Scan for the cell matching the given text and deliver its (X, Y) coordinate at center. 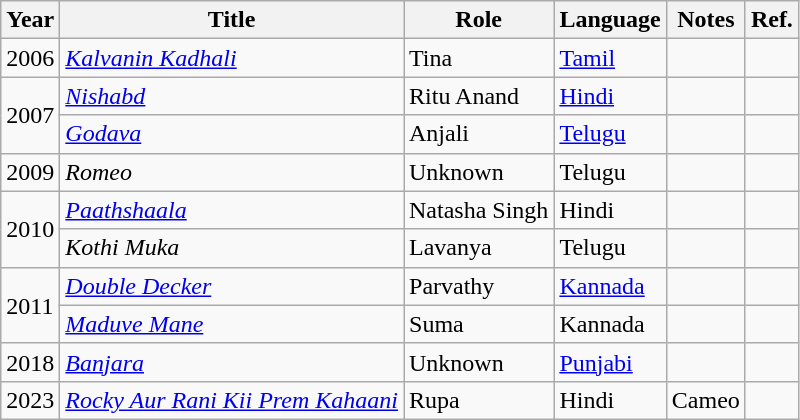
2023 (30, 400)
Ref. (772, 20)
Tina (479, 58)
Rocky Aur Rani Kii Prem Kahaani (232, 400)
Rupa (479, 400)
Anjali (479, 134)
Nishabd (232, 96)
2018 (30, 362)
Title (232, 20)
Lavanya (479, 248)
Suma (479, 324)
Year (30, 20)
Kothi Muka (232, 248)
Banjara (232, 362)
Double Decker (232, 286)
Romeo (232, 172)
2006 (30, 58)
Tamil (610, 58)
Ritu Anand (479, 96)
Godava (232, 134)
2010 (30, 229)
Maduve Mane (232, 324)
2011 (30, 305)
2009 (30, 172)
2007 (30, 115)
Paathshaala (232, 210)
Notes (706, 20)
Punjabi (610, 362)
Cameo (706, 400)
Language (610, 20)
Parvathy (479, 286)
Natasha Singh (479, 210)
Role (479, 20)
Kalvanin Kadhali (232, 58)
